Capture the cell that displays the provided text and extract its (x, y) central coordinate. 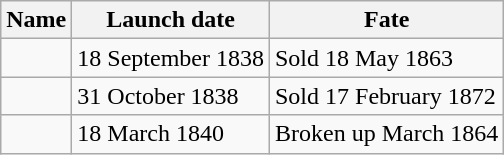
18 September 1838 (171, 58)
31 October 1838 (171, 96)
Launch date (171, 20)
Name (36, 20)
Fate (386, 20)
Broken up March 1864 (386, 134)
18 March 1840 (171, 134)
Sold 18 May 1863 (386, 58)
Sold 17 February 1872 (386, 96)
